From the cell containing the given text, extract its center point as [X, Y] coordinate. 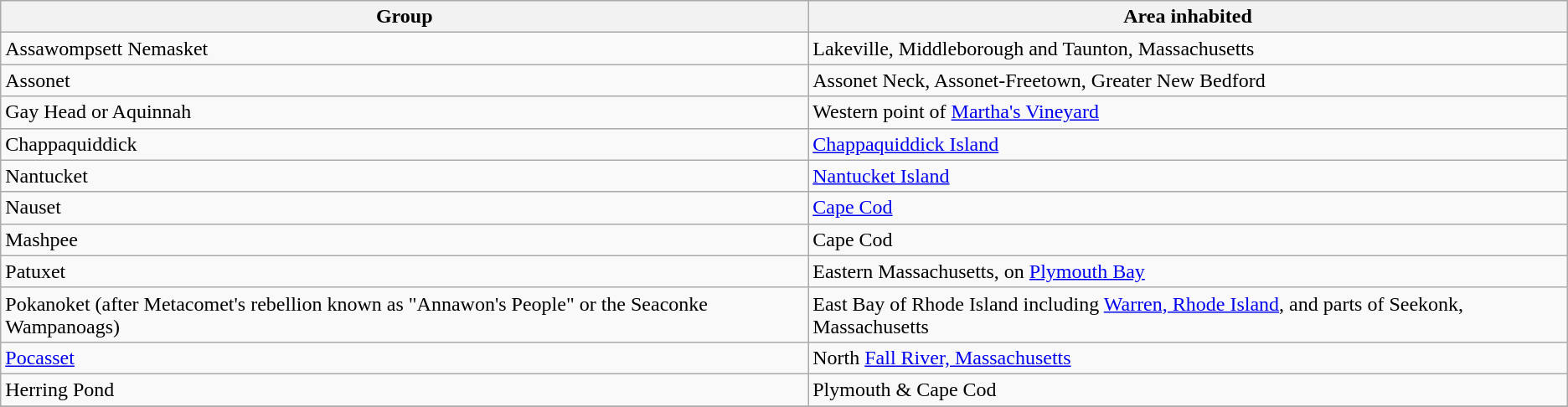
Nauset [405, 208]
Patuxet [405, 271]
Nantucket [405, 176]
Assonet Neck, Assonet-Freetown, Greater New Bedford [1188, 80]
Lakeville, Middleborough and Taunton, Massachusetts [1188, 49]
Nantucket Island [1188, 176]
East Bay of Rhode Island including Warren, Rhode Island, and parts of Seekonk, Massachusetts [1188, 315]
Pocasset [405, 358]
Chappaquiddick [405, 144]
Area inhabited [1188, 17]
Gay Head or Aquinnah [405, 112]
Western point of Martha's Vineyard [1188, 112]
Chappaquiddick Island [1188, 144]
Herring Pond [405, 389]
Pokanoket (after Metacomet's rebellion known as "Annawon's People" or the Seaconke Wampanoags) [405, 315]
Assawompsett Nemasket [405, 49]
North Fall River, Massachusetts [1188, 358]
Eastern Massachusetts, on Plymouth Bay [1188, 271]
Group [405, 17]
Plymouth & Cape Cod [1188, 389]
Assonet [405, 80]
Mashpee [405, 240]
